Return [X, Y] of the center of cell containing provided text 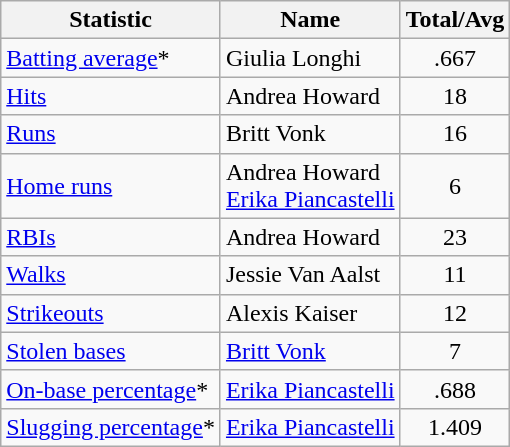
Batting average* [111, 58]
Runs [111, 134]
Stolen bases [111, 351]
Statistic [111, 20]
Total/Avg [455, 20]
1.409 [455, 427]
7 [455, 351]
16 [455, 134]
.667 [455, 58]
.688 [455, 389]
Jessie Van Aalst [310, 275]
11 [455, 275]
RBIs [111, 237]
On-base percentage* [111, 389]
Andrea Howard Erika Piancastelli [310, 186]
Home runs [111, 186]
23 [455, 237]
6 [455, 186]
Name [310, 20]
Alexis Kaiser [310, 313]
18 [455, 96]
Slugging percentage* [111, 427]
12 [455, 313]
Hits [111, 96]
Strikeouts [111, 313]
Giulia Longhi [310, 58]
Walks [111, 275]
